Detect which cell encompasses the target text, then output its (x, y) center coordinate. 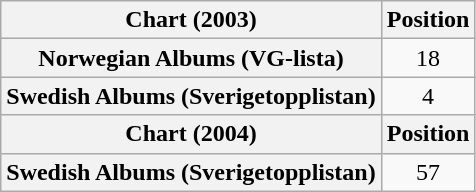
18 (428, 58)
Norwegian Albums (VG-lista) (191, 58)
Chart (2004) (191, 134)
4 (428, 96)
57 (428, 172)
Chart (2003) (191, 20)
